Detect which cell encompasses the target text, then output its [x, y] center coordinate. 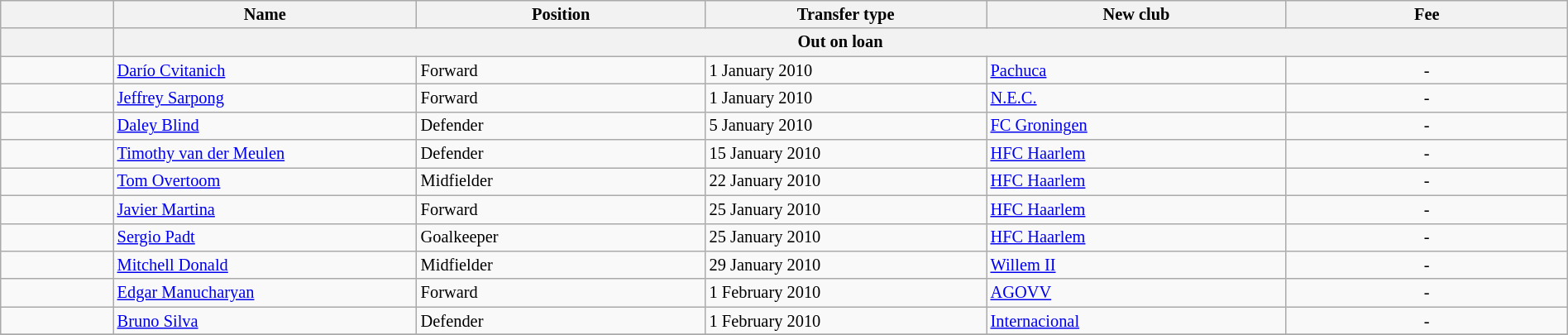
Daley Blind [265, 126]
29 January 2010 [846, 265]
22 January 2010 [846, 181]
Transfer type [846, 14]
Darío Cvitanich [265, 70]
Willem II [1136, 265]
Edgar Manucharyan [265, 293]
N.E.C. [1136, 98]
Internacional [1136, 321]
5 January 2010 [846, 126]
Pachuca [1136, 70]
Out on loan [840, 42]
Sergio Padt [265, 237]
Jeffrey Sarpong [265, 98]
New club [1136, 14]
Tom Overtoom [265, 181]
15 January 2010 [846, 154]
Timothy van der Meulen [265, 154]
Name [265, 14]
Javier Martina [265, 209]
Goalkeeper [561, 237]
AGOVV [1136, 293]
FC Groningen [1136, 126]
Position [561, 14]
Bruno Silva [265, 321]
Fee [1427, 14]
Mitchell Donald [265, 265]
